Find where the given text appears and provide that cell's center as (X, Y) coordinate. 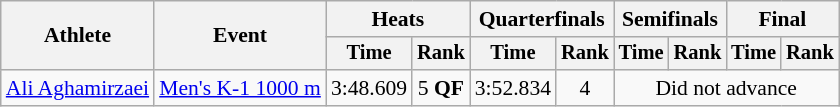
Did not advance (726, 88)
Heats (398, 19)
5 QF (441, 88)
3:52.834 (513, 88)
Men's K-1 1000 m (240, 88)
4 (585, 88)
Semifinals (670, 19)
Ali Aghamirzaei (78, 88)
3:48.609 (369, 88)
Event (240, 36)
Quarterfinals (542, 19)
Final (782, 19)
Athlete (78, 36)
